Extract the [x, y] coordinate from the center of the cell holding the provided text.  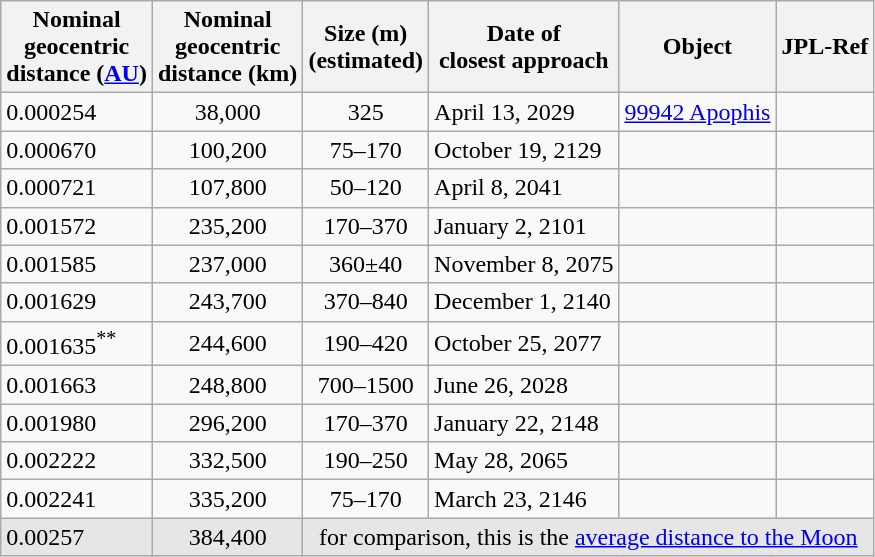
JPL-Ref [825, 47]
0.000254 [77, 112]
May 28, 2065 [524, 461]
Nominalgeocentricdistance (km) [227, 47]
November 8, 2075 [524, 264]
244,600 [227, 344]
296,200 [227, 423]
384,400 [227, 537]
38,000 [227, 112]
248,800 [227, 385]
235,200 [227, 226]
50–120 [366, 188]
0.001585 [77, 264]
700–1500 [366, 385]
107,800 [227, 188]
190–420 [366, 344]
0.000670 [77, 150]
0.001663 [77, 385]
0.001572 [77, 226]
March 23, 2146 [524, 499]
100,200 [227, 150]
0.001980 [77, 423]
Size (m)(estimated) [366, 47]
99942 Apophis [698, 112]
360±40 [366, 264]
237,000 [227, 264]
335,200 [227, 499]
0.001635** [77, 344]
April 13, 2029 [524, 112]
0.001629 [77, 302]
Nominalgeocentricdistance (AU) [77, 47]
October 19, 2129 [524, 150]
0.00257 [77, 537]
April 8, 2041 [524, 188]
370–840 [366, 302]
for comparison, this is the average distance to the Moon [588, 537]
June 26, 2028 [524, 385]
October 25, 2077 [524, 344]
January 2, 2101 [524, 226]
January 22, 2148 [524, 423]
0.002222 [77, 461]
Date ofclosest approach [524, 47]
325 [366, 112]
190–250 [366, 461]
Object [698, 47]
0.000721 [77, 188]
0.002241 [77, 499]
December 1, 2140 [524, 302]
243,700 [227, 302]
332,500 [227, 461]
